From the cell containing the given text, extract its center point as [x, y] coordinate. 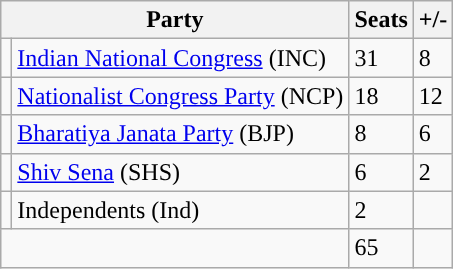
18 [381, 96]
Independents (Ind) [180, 210]
12 [432, 96]
31 [381, 58]
Nationalist Congress Party (NCP) [180, 96]
Indian National Congress (INC) [180, 58]
Seats [381, 20]
Shiv Sena (SHS) [180, 172]
Party [175, 20]
+/- [432, 20]
65 [381, 248]
Bharatiya Janata Party (BJP) [180, 134]
